Return (x, y) of the center of cell containing provided text 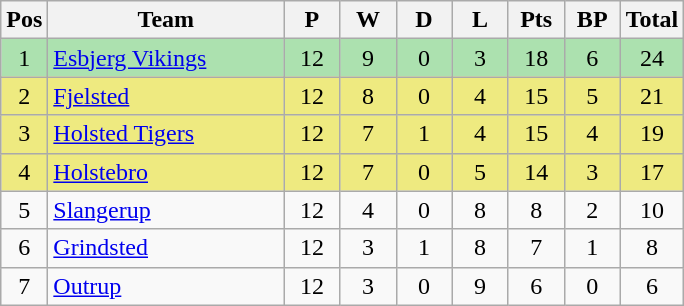
18 (536, 58)
Grindsted (166, 248)
P (312, 20)
Esbjerg Vikings (166, 58)
Holstebro (166, 172)
BP (592, 20)
L (480, 20)
Pos (24, 20)
14 (536, 172)
Fjelsted (166, 96)
Pts (536, 20)
Team (166, 20)
10 (652, 210)
D (424, 20)
Slangerup (166, 210)
21 (652, 96)
24 (652, 58)
Holsted Tigers (166, 134)
W (368, 20)
19 (652, 134)
Total (652, 20)
17 (652, 172)
Outrup (166, 286)
